From the cell containing the given text, extract its center point as [X, Y] coordinate. 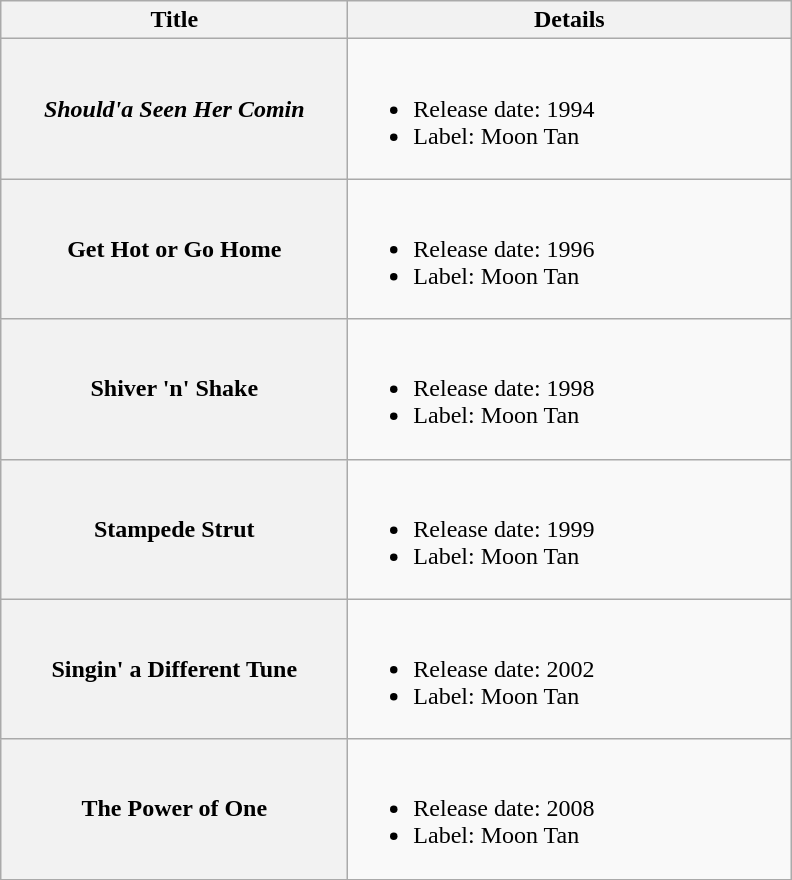
Singin' a Different Tune [174, 669]
Release date: 1998Label: Moon Tan [570, 389]
Shiver 'n' Shake [174, 389]
Release date: 2002Label: Moon Tan [570, 669]
Release date: 1999Label: Moon Tan [570, 529]
Title [174, 20]
Stampede Strut [174, 529]
Release date: 1996Label: Moon Tan [570, 249]
The Power of One [174, 809]
Should'a Seen Her Comin [174, 109]
Release date: 1994Label: Moon Tan [570, 109]
Release date: 2008Label: Moon Tan [570, 809]
Details [570, 20]
Get Hot or Go Home [174, 249]
